Capture the cell that displays the provided text and extract its [x, y] central coordinate. 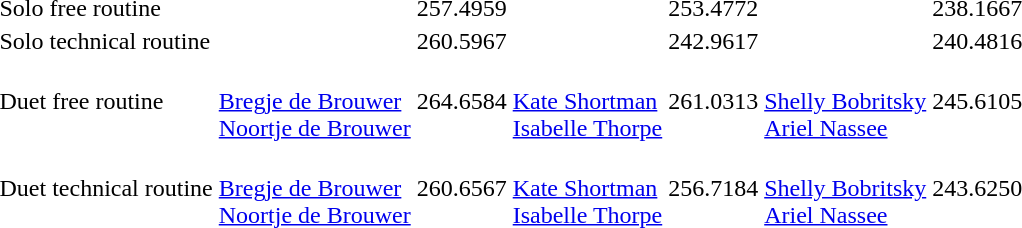
261.0313 [714, 101]
Shelly BobritskyAriel Nassee [846, 101]
Bregje de BrouwerNoortje de Brouwer [314, 101]
264.6584 [462, 101]
260.5967 [462, 41]
Kate ShortmanIsabelle Thorpe [588, 101]
242.9617 [714, 41]
